Scan for the cell matching the given text and deliver its [X, Y] coordinate at center. 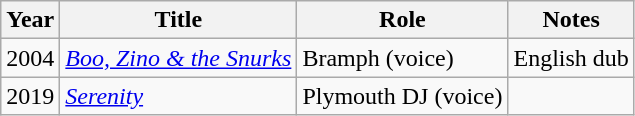
Year [30, 20]
Boo, Zino & the Snurks [178, 58]
Serenity [178, 96]
Role [402, 20]
Plymouth DJ (voice) [402, 96]
English dub [571, 58]
Title [178, 20]
Bramph (voice) [402, 58]
2004 [30, 58]
2019 [30, 96]
Notes [571, 20]
